For the text-containing cell, return its midpoint in [x, y] coordinate format. 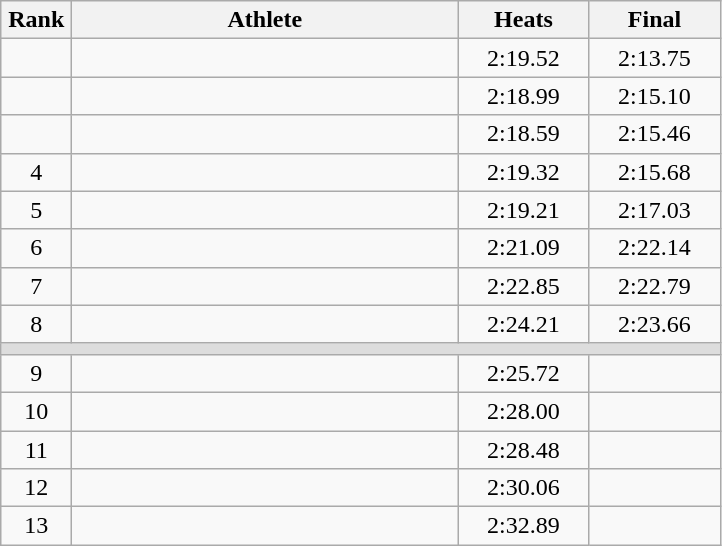
7 [36, 286]
2:19.52 [524, 58]
4 [36, 172]
Athlete [265, 20]
5 [36, 210]
10 [36, 411]
2:28.48 [524, 449]
6 [36, 248]
2:32.89 [524, 526]
2:15.46 [654, 134]
2:17.03 [654, 210]
9 [36, 373]
Rank [36, 20]
2:22.79 [654, 286]
2:18.99 [524, 96]
2:22.85 [524, 286]
2:19.32 [524, 172]
2:15.68 [654, 172]
2:15.10 [654, 96]
2:13.75 [654, 58]
8 [36, 324]
Final [654, 20]
Heats [524, 20]
2:24.21 [524, 324]
2:21.09 [524, 248]
2:22.14 [654, 248]
2:28.00 [524, 411]
2:19.21 [524, 210]
2:18.59 [524, 134]
2:25.72 [524, 373]
11 [36, 449]
12 [36, 488]
2:30.06 [524, 488]
13 [36, 526]
2:23.66 [654, 324]
